Extract the [X, Y] coordinate from the center of the cell holding the provided text.  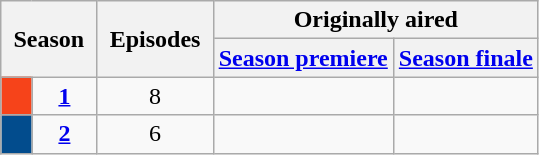
8 [155, 96]
6 [155, 134]
Season finale [466, 58]
Season premiere [303, 58]
Season [49, 39]
1 [64, 96]
Originally aired [376, 20]
2 [64, 134]
Episodes [155, 39]
